Extract the [X, Y] coordinate from the center of the cell holding the provided text.  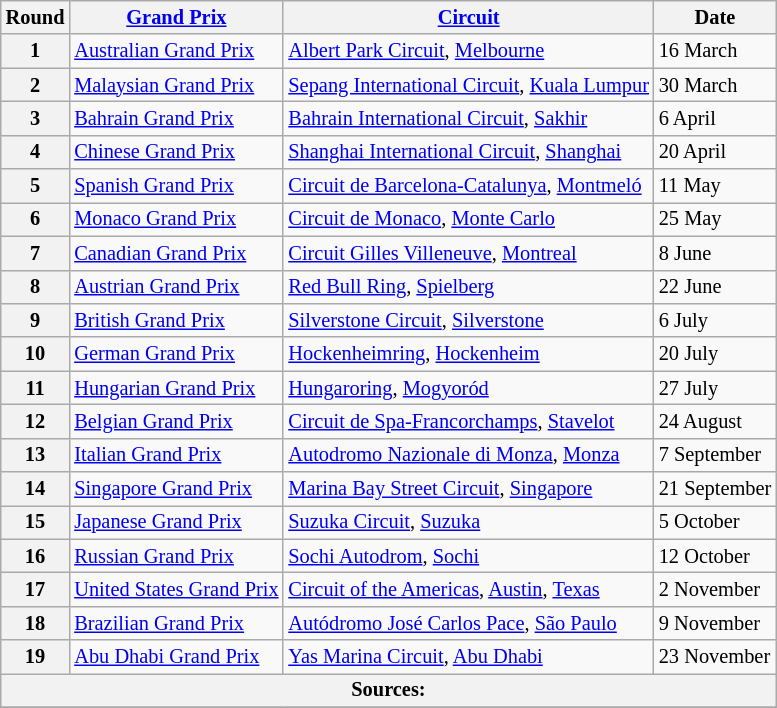
Albert Park Circuit, Melbourne [468, 51]
8 [36, 287]
21 September [715, 489]
Sochi Autodrom, Sochi [468, 556]
Suzuka Circuit, Suzuka [468, 522]
22 June [715, 287]
United States Grand Prix [176, 589]
Austrian Grand Prix [176, 287]
2 [36, 85]
12 October [715, 556]
5 October [715, 522]
2 November [715, 589]
Red Bull Ring, Spielberg [468, 287]
Autodromo Nazionale di Monza, Monza [468, 455]
British Grand Prix [176, 320]
Bahrain Grand Prix [176, 118]
Grand Prix [176, 17]
Malaysian Grand Prix [176, 85]
30 March [715, 85]
7 September [715, 455]
Spanish Grand Prix [176, 186]
Circuit de Barcelona-Catalunya, Montmeló [468, 186]
5 [36, 186]
27 July [715, 388]
Hungarian Grand Prix [176, 388]
Canadian Grand Prix [176, 253]
1 [36, 51]
6 July [715, 320]
Monaco Grand Prix [176, 219]
Circuit de Monaco, Monte Carlo [468, 219]
18 [36, 623]
Circuit [468, 17]
Hungaroring, Mogyoród [468, 388]
3 [36, 118]
Round [36, 17]
12 [36, 421]
7 [36, 253]
10 [36, 354]
Hockenheimring, Hockenheim [468, 354]
Silverstone Circuit, Silverstone [468, 320]
German Grand Prix [176, 354]
Bahrain International Circuit, Sakhir [468, 118]
16 March [715, 51]
6 [36, 219]
9 November [715, 623]
Singapore Grand Prix [176, 489]
Italian Grand Prix [176, 455]
9 [36, 320]
Marina Bay Street Circuit, Singapore [468, 489]
Circuit Gilles Villeneuve, Montreal [468, 253]
24 August [715, 421]
Chinese Grand Prix [176, 152]
Yas Marina Circuit, Abu Dhabi [468, 657]
Autódromo José Carlos Pace, São Paulo [468, 623]
Sepang International Circuit, Kuala Lumpur [468, 85]
11 [36, 388]
Australian Grand Prix [176, 51]
17 [36, 589]
25 May [715, 219]
19 [36, 657]
6 April [715, 118]
4 [36, 152]
Date [715, 17]
11 May [715, 186]
15 [36, 522]
Brazilian Grand Prix [176, 623]
16 [36, 556]
Circuit of the Americas, Austin, Texas [468, 589]
13 [36, 455]
Belgian Grand Prix [176, 421]
8 June [715, 253]
20 April [715, 152]
Sources: [388, 690]
Russian Grand Prix [176, 556]
Circuit de Spa-Francorchamps, Stavelot [468, 421]
Abu Dhabi Grand Prix [176, 657]
20 July [715, 354]
Japanese Grand Prix [176, 522]
23 November [715, 657]
Shanghai International Circuit, Shanghai [468, 152]
14 [36, 489]
